Identify which cell holds the provided text, then report its [X, Y] central coordinate. 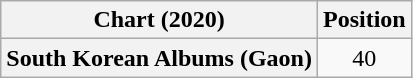
Position [364, 20]
40 [364, 58]
Chart (2020) [160, 20]
South Korean Albums (Gaon) [160, 58]
